Output the [x, y] coordinate of the center of the cell containing the given text.  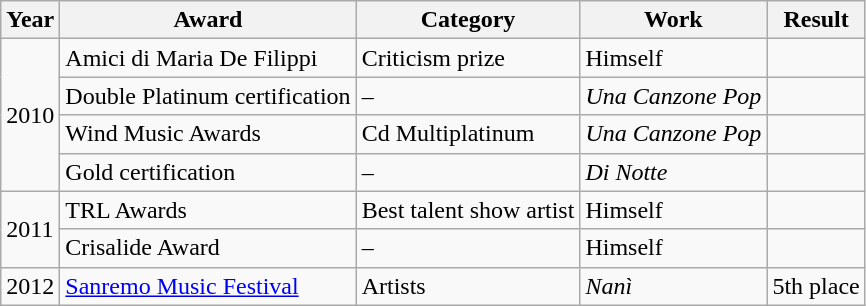
Result [816, 20]
Wind Music Awards [208, 134]
5th place [816, 286]
Cd Multiplatinum [468, 134]
Artists [468, 286]
Di Notte [674, 172]
Award [208, 20]
Category [468, 20]
Gold certification [208, 172]
Criticism prize [468, 58]
Best talent show artist [468, 210]
Amici di Maria De Filippi [208, 58]
2011 [30, 229]
Work [674, 20]
Year [30, 20]
Nanì [674, 286]
2012 [30, 286]
TRL Awards [208, 210]
Double Platinum certification [208, 96]
Sanremo Music Festival [208, 286]
2010 [30, 115]
Crisalide Award [208, 248]
